Capture the cell that displays the provided text and extract its [x, y] central coordinate. 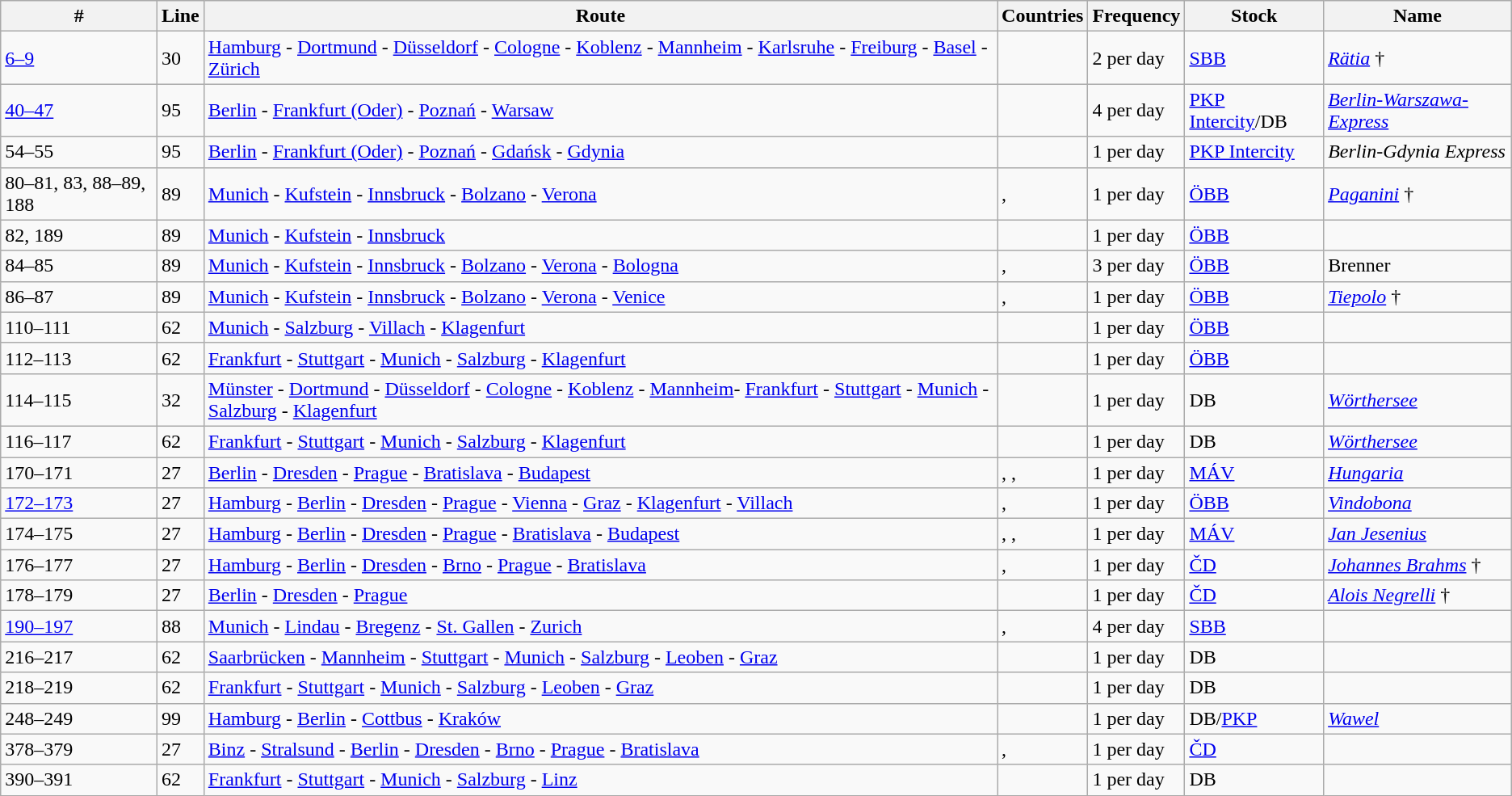
Line [181, 16]
40–47 [79, 110]
Binz - Stralsund - Berlin - Dresden - Brno - Prague - Bratislava [600, 749]
Hamburg - Berlin - Dresden - Prague - Vienna - Graz - Klagenfurt - Villach [600, 503]
Stock [1254, 16]
Saarbrücken - Mannheim - Stuttgart - Munich - Salzburg - Leoben - Graz [600, 657]
Frequency [1136, 16]
Munich - Kufstein - Innsbruck - Bolzano - Verona [600, 194]
2 per day [1136, 58]
Frankfurt - Stuttgart - Munich - Salzburg - Leoben - Graz [600, 688]
178–179 [79, 596]
30 [181, 58]
Paganini † [1418, 194]
80–81, 83, 88–89, 188 [79, 194]
Hamburg - Berlin - Dresden - Brno - Prague - Bratislava [600, 565]
176–177 [79, 565]
Route [600, 16]
Tiepolo † [1418, 297]
Berlin-Warszawa-Express [1418, 110]
82, 189 [79, 235]
54–55 [79, 152]
PKP Intercity [1254, 152]
Brenner [1418, 266]
Hungaria [1418, 473]
218–219 [79, 688]
116–117 [79, 441]
216–217 [79, 657]
Berlin-Gdynia Express [1418, 152]
Hamburg - Berlin - Cottbus - Kraków [600, 718]
172–173 [79, 503]
# [79, 16]
Berlin - Dresden - Prague - Bratislava - Budapest [600, 473]
32 [181, 399]
Frankfurt - Stuttgart - Munich - Salzburg - Linz [600, 780]
Name [1418, 16]
378–379 [79, 749]
170–171 [79, 473]
174–175 [79, 534]
114–115 [79, 399]
390–391 [79, 780]
DB/PKP [1254, 718]
Berlin - Frankfurt (Oder) - Poznań - Gdańsk - Gdynia [600, 152]
Countries [1043, 16]
Munich - Kufstein - Innsbruck [600, 235]
Alois Negrelli † [1418, 596]
Munich - Lindau - Bregenz - St. Gallen - Zurich [600, 626]
Berlin - Frankfurt (Oder) - Poznań - Warsaw [600, 110]
84–85 [79, 266]
86–87 [79, 297]
190–197 [79, 626]
Vindobona [1418, 503]
248–249 [79, 718]
Wawel [1418, 718]
Hamburg - Dortmund - Düsseldorf - Cologne - Koblenz - Mannheim - Karlsruhe - Freiburg - Basel - Zürich [600, 58]
99 [181, 718]
3 per day [1136, 266]
110–111 [79, 327]
112–113 [79, 358]
Rätia † [1418, 58]
Jan Jesenius [1418, 534]
Munich - Kufstein - Innsbruck - Bolzano - Verona - Venice [600, 297]
PKP Intercity/DB [1254, 110]
Münster - Dortmund - Düsseldorf - Cologne - Koblenz - Mannheim- Frankfurt - Stuttgart - Munich - Salzburg - Klagenfurt [600, 399]
Munich - Kufstein - Innsbruck - Bolzano - Verona - Bologna [600, 266]
Munich - Salzburg - Villach - Klagenfurt [600, 327]
6–9 [79, 58]
Hamburg - Berlin - Dresden - Prague - Bratislava - Budapest [600, 534]
88 [181, 626]
Johannes Brahms † [1418, 565]
Berlin - Dresden - Prague [600, 596]
